Provide the [x, y] coordinate of the cell's center where the given text is located.  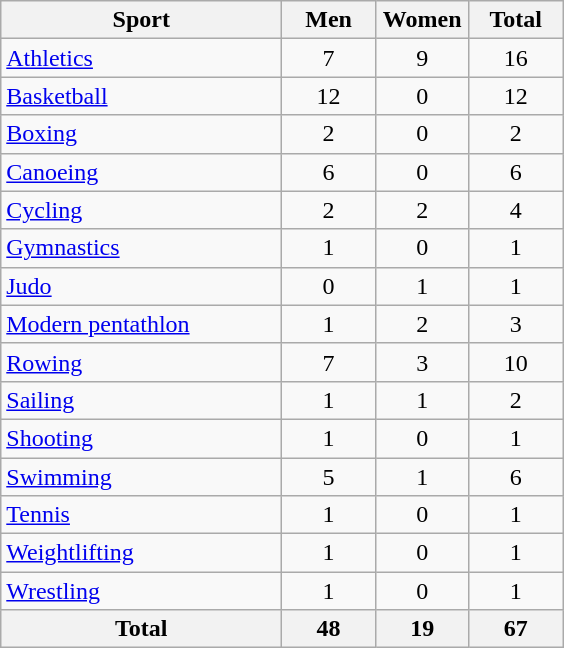
Boxing [142, 134]
Sport [142, 20]
48 [329, 629]
5 [329, 477]
Modern pentathlon [142, 324]
Weightlifting [142, 553]
Judo [142, 286]
Shooting [142, 438]
9 [422, 58]
Athletics [142, 58]
Swimming [142, 477]
Basketball [142, 96]
Women [422, 20]
Tennis [142, 515]
Men [329, 20]
67 [516, 629]
4 [516, 210]
16 [516, 58]
10 [516, 362]
Wrestling [142, 591]
Gymnastics [142, 248]
Canoeing [142, 172]
Cycling [142, 210]
19 [422, 629]
Sailing [142, 400]
Rowing [142, 362]
